Output the [X, Y] coordinate of the center of the cell containing the given text.  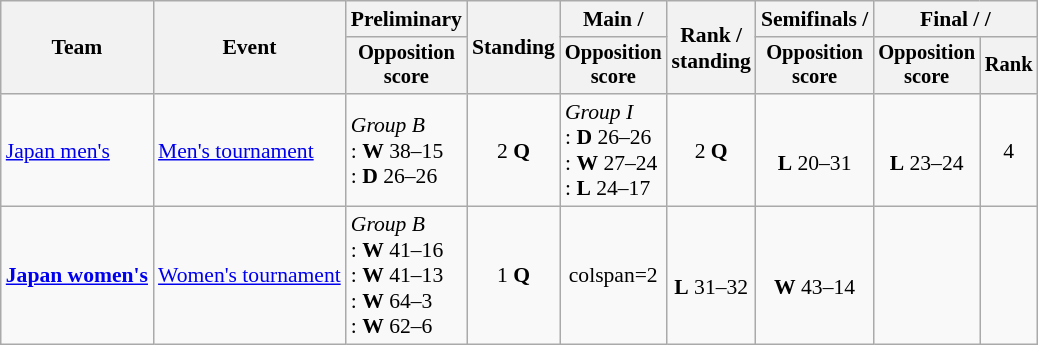
Preliminary [406, 19]
Rank / standing [712, 48]
Standing [514, 48]
Team [77, 48]
Main / [614, 19]
Group I: D 26–26: W 27–24: L 24–17 [614, 150]
Men's tournament [250, 150]
L 23–24 [926, 150]
Rank [1009, 66]
1 Q [514, 276]
Group B: W 38–15: D 26–26 [406, 150]
L 31–32 [712, 276]
Japan women's [77, 276]
colspan=2 [614, 276]
Final / / [955, 19]
Women's tournament [250, 276]
W 43–14 [814, 276]
Group B: W 41–16: W 41–13: W 64–3: W 62–6 [406, 276]
Event [250, 48]
Japan men's [77, 150]
Semifinals / [814, 19]
L 20–31 [814, 150]
4 [1009, 150]
